Determine the (x, y) coordinate at the center of the cell enclosing the given text.  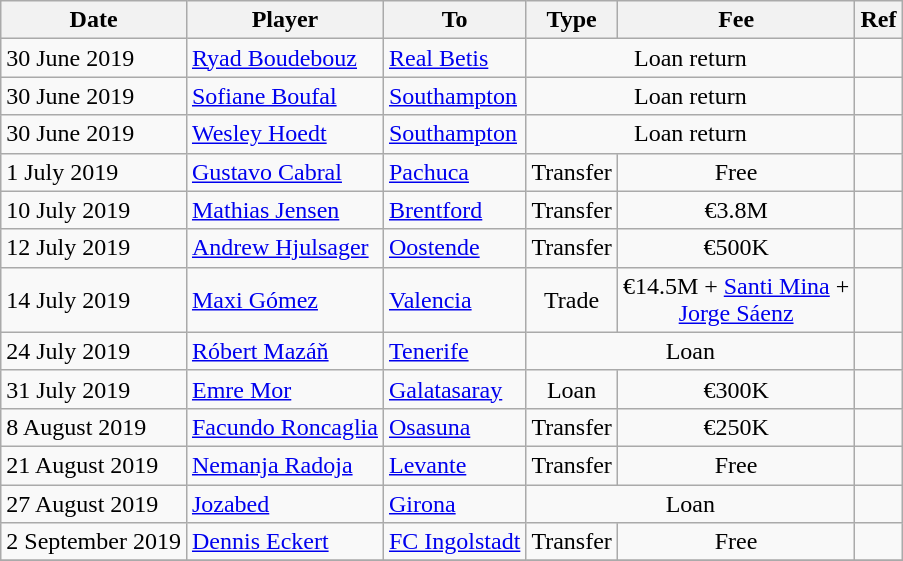
Nemanja Radoja (284, 465)
Ref (878, 20)
Osasuna (454, 427)
Pachuca (454, 172)
Oostende (454, 248)
€500K (736, 248)
12 July 2019 (94, 248)
€250K (736, 427)
Sofiane Boufal (284, 96)
Róbert Mazáň (284, 351)
€300K (736, 389)
1 July 2019 (94, 172)
8 August 2019 (94, 427)
Tenerife (454, 351)
Trade (572, 300)
Real Betis (454, 58)
Levante (454, 465)
Maxi Gómez (284, 300)
2 September 2019 (94, 542)
Dennis Eckert (284, 542)
Girona (454, 503)
€3.8M (736, 210)
10 July 2019 (94, 210)
Type (572, 20)
31 July 2019 (94, 389)
Facundo Roncaglia (284, 427)
21 August 2019 (94, 465)
Andrew Hjulsager (284, 248)
24 July 2019 (94, 351)
Player (284, 20)
Fee (736, 20)
14 July 2019 (94, 300)
To (454, 20)
Wesley Hoedt (284, 134)
Brentford (454, 210)
Jozabed (284, 503)
Mathias Jensen (284, 210)
Ryad Boudebouz (284, 58)
Gustavo Cabral (284, 172)
Galatasaray (454, 389)
Emre Mor (284, 389)
Valencia (454, 300)
Date (94, 20)
FC Ingolstadt (454, 542)
€14.5M + Santi Mina +Jorge Sáenz (736, 300)
27 August 2019 (94, 503)
